Search for the cell housing the specified text and yield its [X, Y] center coordinate. 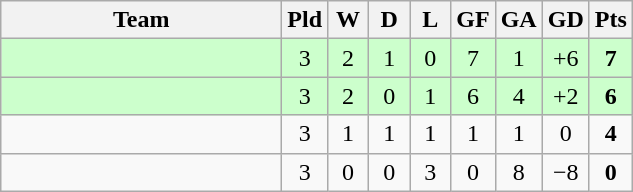
L [430, 20]
+6 [566, 58]
Pld [305, 20]
8 [518, 172]
Team [142, 20]
GD [566, 20]
+2 [566, 96]
W [348, 20]
GF [473, 20]
Pts [610, 20]
D [390, 20]
−8 [566, 172]
GA [518, 20]
